Return [x, y] of the center of cell containing provided text 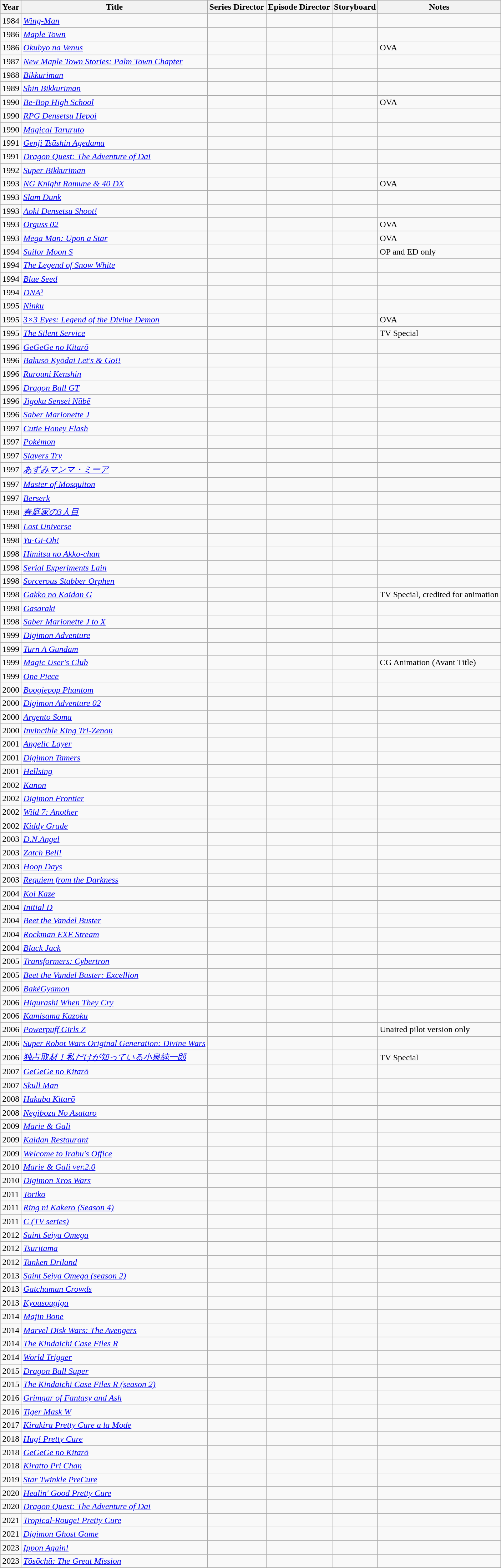
Berserk [114, 498]
Kiddy Grade [114, 826]
Mega Man: Upon a Star [114, 238]
Tanken Driland [114, 1262]
Gakko no Kaidan G [114, 594]
Kamisama Kazoku [114, 1016]
1989 [11, 89]
The Kindaichi Case Files R [114, 1343]
Hakaba Kitarō [114, 1099]
Shin Bikkuriman [114, 89]
Sailor Moon S [114, 252]
Angelic Layer [114, 744]
Digimon Adventure [114, 635]
1988 [11, 75]
Storyboard [355, 7]
Kanon [114, 785]
独占取材！私だけが知っている小泉純一郎 [114, 1057]
Maple Town [114, 34]
Hug! Pretty Cure [114, 1439]
Ninku [114, 306]
Toriko [114, 1194]
Higurashi When They Cry [114, 1002]
Pokémon [114, 442]
Rurouni Kenshin [114, 374]
Marvel Disk Wars: The Avengers [114, 1330]
Notes [440, 7]
C (TV series) [114, 1221]
Powerpuff Girls Z [114, 1029]
Magic User's Club [114, 663]
Ring ni Kakero (Season 4) [114, 1208]
The Legend of Snow White [114, 265]
Digimon Adventure 02 [114, 703]
Healin' Good Pretty Cure [114, 1493]
Beet the Vandel Buster [114, 921]
Bakusō Kyōdai Let's & Go!! [114, 360]
Be-Bop High School [114, 102]
Lost Universe [114, 527]
Tsuritama [114, 1248]
TV Special, credited for animation [440, 594]
CG Animation (Avant Title) [440, 663]
Slam Dunk [114, 197]
New Maple Town Stories: Palm Town Chapter [114, 61]
Yu-Gi-Oh! [114, 540]
Skull Man [114, 1085]
Transformers: Cybertron [114, 961]
Tropical-Rouge! Pretty Cure [114, 1520]
Argento Soma [114, 717]
Requiem from the Darkness [114, 880]
Welcome to Irabu's Office [114, 1154]
Digimon Ghost Game [114, 1534]
Sorcerous Stabber Orphen [114, 581]
Cutie Honey Flash [114, 428]
Negibozu No Asataro [114, 1112]
1984 [11, 21]
D.N.Angel [114, 839]
Beet the Vandel Buster: Excellion [114, 975]
Blue Seed [114, 279]
Koi Kaze [114, 894]
Boogiepop Phantom [114, 690]
Slayers Try [114, 456]
2019 [11, 1479]
Rockman EXE Stream [114, 934]
Digimon Tamers [114, 758]
Gasaraki [114, 608]
Series Director [237, 7]
Grimgar of Fantasy and Ash [114, 1398]
The Kindaichi Case Files R (season 2) [114, 1384]
Orguss 02 [114, 225]
Saint Seiya Omega [114, 1235]
RPG Densetsu Hepoi [114, 116]
Zatch Bell! [114, 853]
Digimon Xros Wars [114, 1181]
Turn A Gundam [114, 649]
Dragon Ball GT [114, 387]
Saber Marionette J to X [114, 622]
Kirakira Pretty Cure a la Mode [114, 1425]
Marie & Gali ver.2.0 [114, 1167]
Aoki Densetsu Shoot! [114, 211]
Super Robot Wars Original Generation: Divine Wars [114, 1043]
Kiratto Pri Chan [114, 1466]
Bikkuriman [114, 75]
Tōsōchū: The Great Mission [114, 1561]
Kyousougiga [114, 1303]
Serial Experiments Lain [114, 567]
OP and ED only [440, 252]
あずみマンマ・ミーア [114, 470]
NG Knight Ramune & 40 DX [114, 184]
Magical Taruruto [114, 129]
3×3 Eyes: Legend of the Divine Demon [114, 320]
Super Bikkuriman [114, 170]
Jigoku Sensei Nūbē [114, 401]
Himitsu no Akko-chan [114, 554]
Ippon Again! [114, 1547]
DNA² [114, 292]
1992 [11, 170]
春庭家の3人目 [114, 513]
Initial D [114, 907]
1987 [11, 61]
Digimon Frontier [114, 798]
The Silent Service [114, 333]
Year [11, 7]
Hellsing [114, 771]
Saint Seiya Omega (season 2) [114, 1276]
Majin Bone [114, 1316]
Master of Mosquiton [114, 484]
Unaired pilot version only [440, 1029]
2017 [11, 1425]
Marie & Gali [114, 1126]
Title [114, 7]
Wing-Man [114, 21]
Dragon Ball Super [114, 1371]
Gatchaman Crowds [114, 1289]
Okubyo na Venus [114, 48]
Invincible King Tri-Zenon [114, 730]
World Trigger [114, 1357]
Black Jack [114, 948]
BakéGyamon [114, 989]
Episode Director [299, 7]
Kaidan Restaurant [114, 1140]
Saber Marionette J [114, 415]
Genji Tsūshin Agedama [114, 143]
Star Twinkle PreCure [114, 1479]
Tiger Mask W [114, 1412]
Wild 7: Another [114, 812]
One Piece [114, 676]
Hoop Days [114, 866]
